Extract the (X, Y) coordinate from the center of the cell holding the provided text.  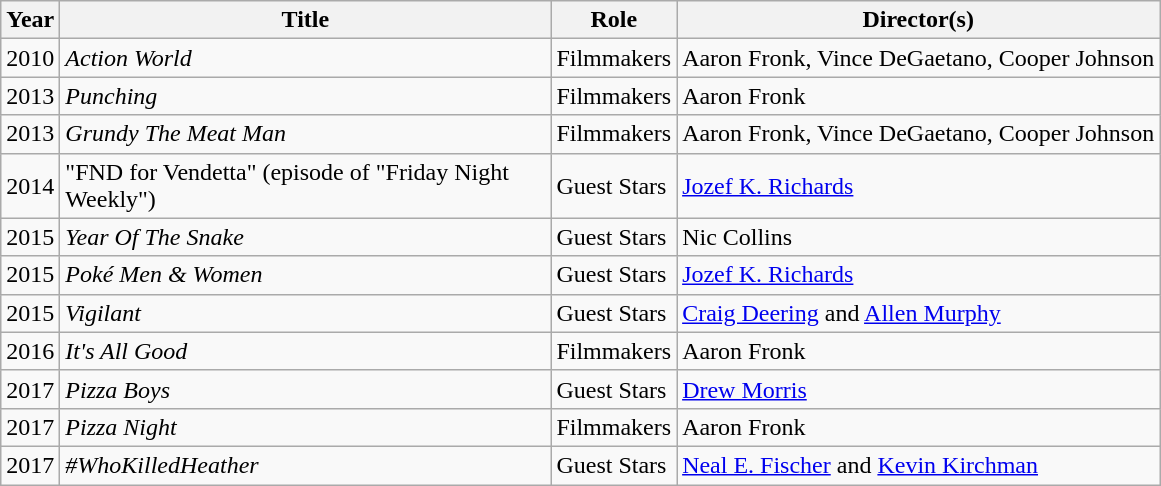
"FND for Vendetta" (episode of "Friday Night Weekly") (306, 186)
Action World (306, 58)
Poké Men & Women (306, 275)
Craig Deering and Allen Murphy (918, 313)
Director(s) (918, 20)
It's All Good (306, 351)
Grundy The Meat Man (306, 134)
Pizza Boys (306, 389)
2010 (30, 58)
2014 (30, 186)
Vigilant (306, 313)
Punching (306, 96)
Nic Collins (918, 237)
Drew Morris (918, 389)
Neal E. Fischer and Kevin Kirchman (918, 465)
Title (306, 20)
#WhoKilledHeather (306, 465)
Role (614, 20)
Year (30, 20)
Pizza Night (306, 427)
2016 (30, 351)
Year Of The Snake (306, 237)
